Search for the cell housing the specified text and yield its [x, y] center coordinate. 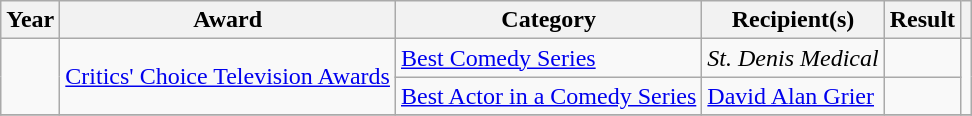
Award [228, 20]
Result [922, 20]
St. Denis Medical [793, 58]
Best Comedy Series [548, 58]
David Alan Grier [793, 96]
Year [30, 20]
Critics' Choice Television Awards [228, 77]
Category [548, 20]
Best Actor in a Comedy Series [548, 96]
Recipient(s) [793, 20]
